From the cell containing the given text, extract its center point as (X, Y) coordinate. 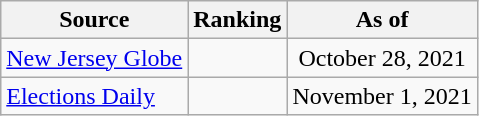
Elections Daily (94, 96)
Source (94, 20)
New Jersey Globe (94, 58)
As of (382, 20)
November 1, 2021 (382, 96)
October 28, 2021 (382, 58)
Ranking (238, 20)
